Locate the cell with the specified text and output its [x, y] center coordinate. 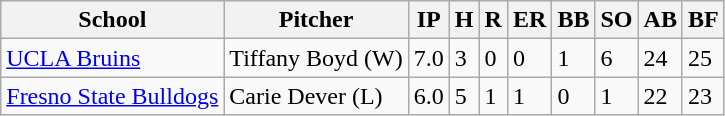
7.0 [428, 58]
Fresno State Bulldogs [112, 96]
H [464, 20]
IP [428, 20]
School [112, 20]
UCLA Bruins [112, 58]
Carie Dever (L) [316, 96]
23 [703, 96]
AB [660, 20]
BB [574, 20]
3 [464, 58]
BF [703, 20]
22 [660, 96]
Tiffany Boyd (W) [316, 58]
5 [464, 96]
24 [660, 58]
SO [616, 20]
25 [703, 58]
Pitcher [316, 20]
R [493, 20]
6 [616, 58]
ER [529, 20]
6.0 [428, 96]
